Capture the cell that displays the provided text and extract its [x, y] central coordinate. 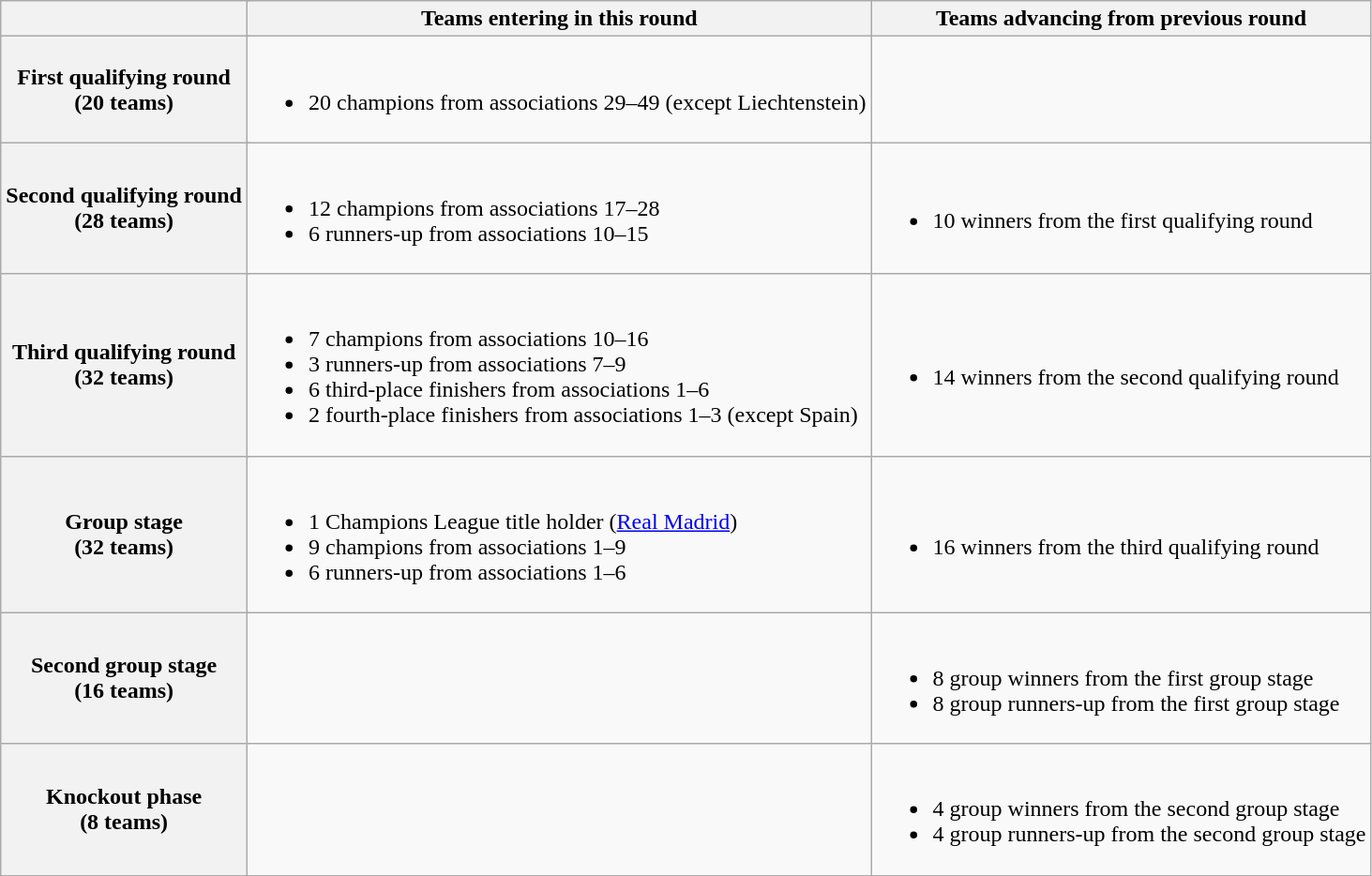
8 group winners from the first group stage8 group runners-up from the first group stage [1122, 678]
20 champions from associations 29–49 (except Liechtenstein) [559, 90]
Third qualifying round(32 teams) [124, 365]
14 winners from the second qualifying round [1122, 365]
Group stage(32 teams) [124, 535]
Teams advancing from previous round [1122, 19]
Teams entering in this round [559, 19]
First qualifying round(20 teams) [124, 90]
10 winners from the first qualifying round [1122, 208]
12 champions from associations 17–286 runners-up from associations 10–15 [559, 208]
4 group winners from the second group stage4 group runners-up from the second group stage [1122, 809]
16 winners from the third qualifying round [1122, 535]
1 Champions League title holder (Real Madrid)9 champions from associations 1–96 runners-up from associations 1–6 [559, 535]
Second qualifying round(28 teams) [124, 208]
Second group stage(16 teams) [124, 678]
Knockout phase(8 teams) [124, 809]
